Output the [x, y] coordinate of the center of the cell containing the given text.  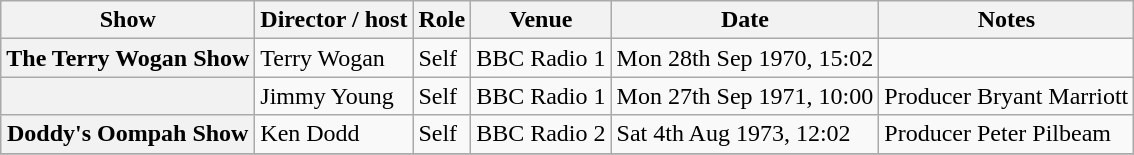
Producer Peter Pilbeam [1006, 134]
The Terry Wogan Show [128, 58]
Jimmy Young [334, 96]
Notes [1006, 20]
Director / host [334, 20]
Terry Wogan [334, 58]
Mon 28th Sep 1970, 15:02 [745, 58]
Sat 4th Aug 1973, 12:02 [745, 134]
Ken Dodd [334, 134]
Date [745, 20]
Venue [541, 20]
Doddy's Oompah Show [128, 134]
BBC Radio 2 [541, 134]
Producer Bryant Marriott [1006, 96]
Role [442, 20]
Show [128, 20]
Mon 27th Sep 1971, 10:00 [745, 96]
